Scan for the cell matching the given text and deliver its [X, Y] coordinate at center. 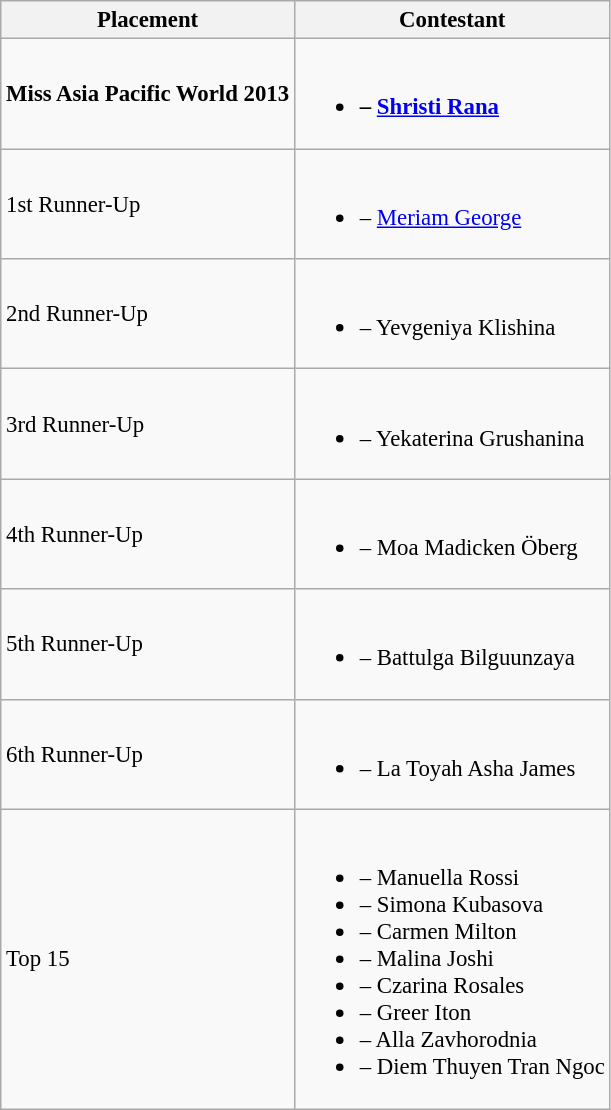
3rd Runner-Up [148, 424]
– Yevgeniya Klishina [452, 314]
– Moa Madicken Öberg [452, 534]
Top 15 [148, 960]
– La Toyah Asha James [452, 754]
1st Runner-Up [148, 204]
5th Runner-Up [148, 644]
– Manuella Rossi – Simona Kubasova – Carmen Milton – Malina Joshi – Czarina Rosales – Greer Iton – Alla Zavhorodnia – Diem Thuyen Tran Ngoc [452, 960]
4th Runner-Up [148, 534]
– Shristi Rana [452, 94]
– Meriam George [452, 204]
Contestant [452, 20]
2nd Runner-Up [148, 314]
Placement [148, 20]
– Battulga Bilguunzaya [452, 644]
– Yekaterina Grushanina [452, 424]
Miss Asia Pacific World 2013 [148, 94]
6th Runner-Up [148, 754]
